Pinpoint the cell where the given text exists, returning its (X, Y) midpoint coordinate. 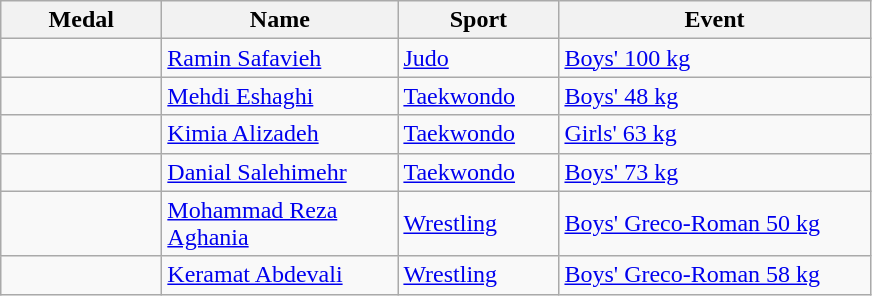
Mehdi Eshaghi (280, 96)
Name (280, 20)
Keramat Abdevali (280, 275)
Mohammad Reza Aghania (280, 224)
Event (714, 20)
Boys' 48 kg (714, 96)
Judo (478, 58)
Boys' Greco-Roman 50 kg (714, 224)
Medal (82, 20)
Boys' Greco-Roman 58 kg (714, 275)
Kimia Alizadeh (280, 134)
Boys' 73 kg (714, 172)
Boys' 100 kg (714, 58)
Girls' 63 kg (714, 134)
Ramin Safavieh (280, 58)
Sport (478, 20)
Danial Salehimehr (280, 172)
